Return the (x, y) coordinate for the center point of the cell that contains the specified text.  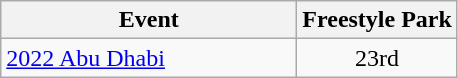
23rd (378, 58)
Freestyle Park (378, 20)
Event (149, 20)
2022 Abu Dhabi (149, 58)
